Determine the [x, y] coordinate at the center of the cell enclosing the given text.  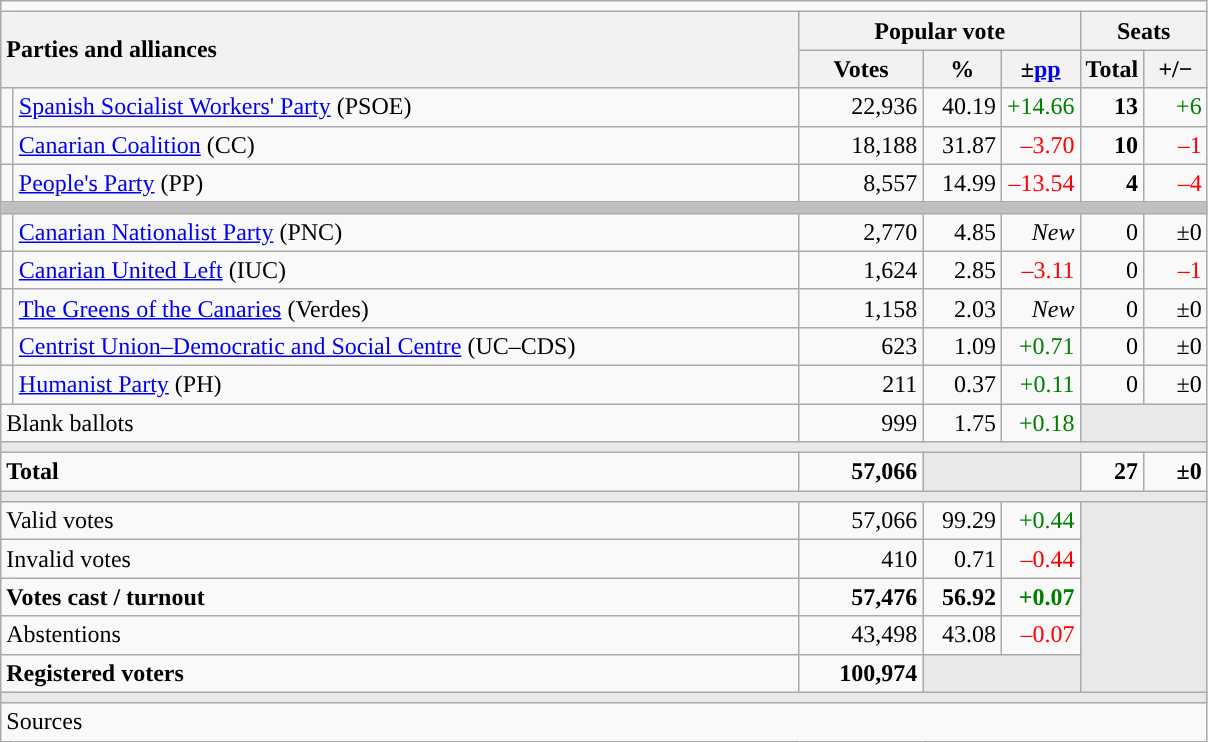
Invalid votes [400, 559]
18,188 [861, 145]
100,974 [861, 673]
Registered voters [400, 673]
Votes cast / turnout [400, 597]
0.71 [962, 559]
–3.11 [1040, 270]
–0.07 [1040, 635]
56.92 [962, 597]
+0.44 [1040, 521]
+0.11 [1040, 384]
1.09 [962, 346]
Spanish Socialist Workers' Party (PSOE) [406, 107]
22,936 [861, 107]
People's Party (PP) [406, 183]
43,498 [861, 635]
8,557 [861, 183]
57,476 [861, 597]
1,624 [861, 270]
–3.70 [1040, 145]
Votes [861, 69]
Popular vote [940, 31]
4.85 [962, 232]
14.99 [962, 183]
27 [1112, 472]
–13.54 [1040, 183]
623 [861, 346]
Parties and alliances [400, 50]
43.08 [962, 635]
1,158 [861, 308]
99.29 [962, 521]
Sources [604, 722]
40.19 [962, 107]
Canarian United Left (IUC) [406, 270]
–0.44 [1040, 559]
Abstentions [400, 635]
% [962, 69]
4 [1112, 183]
+14.66 [1040, 107]
13 [1112, 107]
2.85 [962, 270]
2.03 [962, 308]
10 [1112, 145]
Humanist Party (PH) [406, 384]
+0.18 [1040, 423]
±pp [1040, 69]
Centrist Union–Democratic and Social Centre (UC–CDS) [406, 346]
Valid votes [400, 521]
211 [861, 384]
Blank ballots [400, 423]
31.87 [962, 145]
2,770 [861, 232]
–4 [1176, 183]
999 [861, 423]
Seats [1144, 31]
0.37 [962, 384]
+0.07 [1040, 597]
+0.71 [1040, 346]
The Greens of the Canaries (Verdes) [406, 308]
410 [861, 559]
+/− [1176, 69]
+6 [1176, 107]
Canarian Nationalist Party (PNC) [406, 232]
1.75 [962, 423]
Canarian Coalition (CC) [406, 145]
